Determine the [X, Y] coordinate at the center of the cell enclosing the given text.  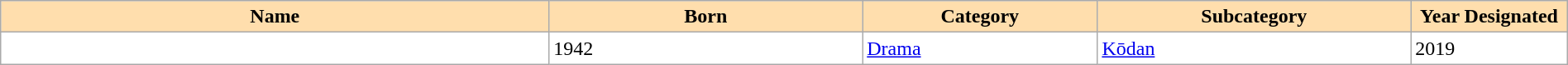
Drama [980, 48]
Born [706, 17]
Category [980, 17]
Subcategory [1254, 17]
Kōdan [1254, 48]
2019 [1489, 48]
Year Designated [1489, 17]
Name [275, 17]
1942 [706, 48]
